Search for the cell housing the specified text and yield its (X, Y) center coordinate. 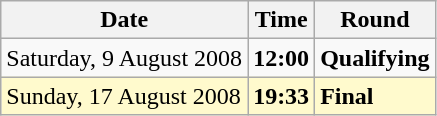
Sunday, 17 August 2008 (124, 96)
Time (282, 20)
Qualifying (375, 58)
Round (375, 20)
Saturday, 9 August 2008 (124, 58)
Date (124, 20)
19:33 (282, 96)
12:00 (282, 58)
Final (375, 96)
